Capture the cell that displays the provided text and extract its [X, Y] central coordinate. 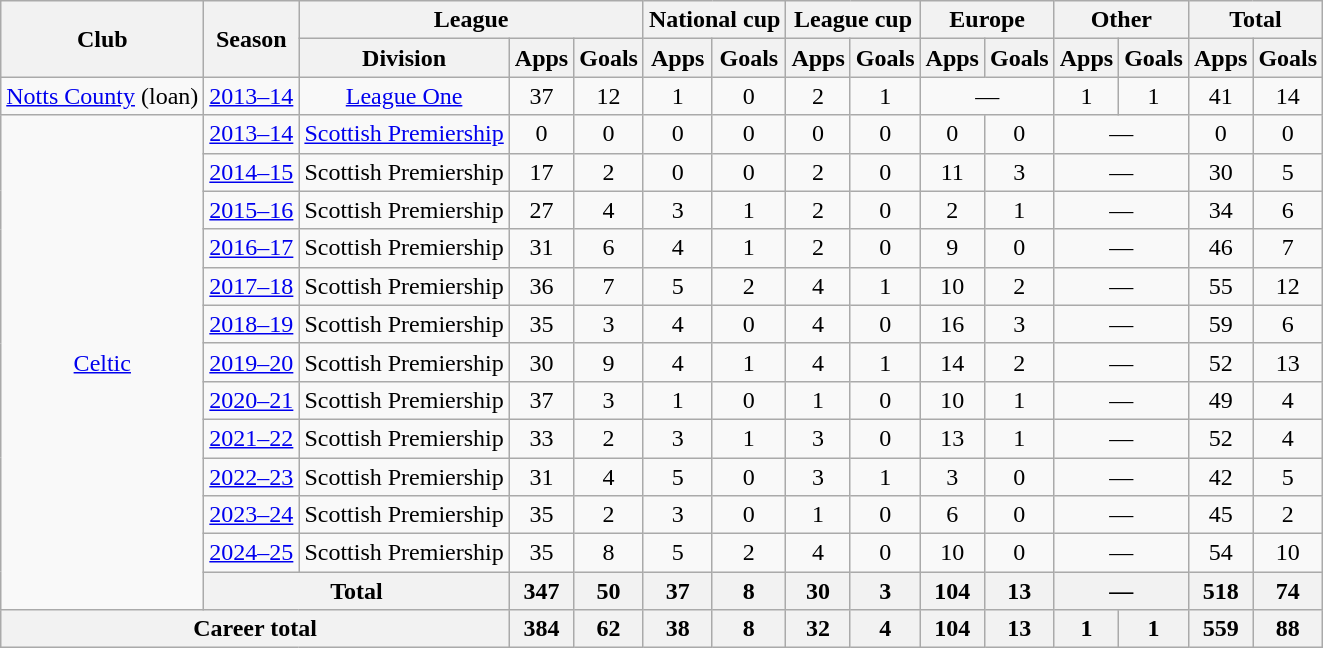
2021–22 [252, 438]
Club [102, 39]
88 [1288, 629]
27 [541, 210]
Career total [256, 629]
518 [1220, 591]
32 [818, 629]
559 [1220, 629]
2020–21 [252, 400]
34 [1220, 210]
50 [609, 591]
2018–19 [252, 324]
59 [1220, 324]
74 [1288, 591]
2016–17 [252, 248]
2019–20 [252, 362]
Celtic [102, 362]
46 [1220, 248]
League cup [853, 20]
41 [1220, 96]
347 [541, 591]
Season [252, 39]
National cup [714, 20]
League One [404, 96]
45 [1220, 515]
2014–15 [252, 172]
38 [677, 629]
Europe [987, 20]
33 [541, 438]
54 [1220, 553]
55 [1220, 286]
2023–24 [252, 515]
Notts County (loan) [102, 96]
Division [404, 58]
Other [1121, 20]
League [472, 20]
49 [1220, 400]
2022–23 [252, 477]
11 [952, 172]
2015–16 [252, 210]
2024–25 [252, 553]
2017–18 [252, 286]
36 [541, 286]
16 [952, 324]
384 [541, 629]
17 [541, 172]
62 [609, 629]
42 [1220, 477]
